Determine the [x, y] coordinate at the center of the cell enclosing the given text.  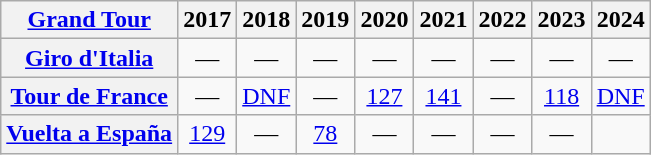
118 [562, 96]
78 [326, 134]
2024 [620, 20]
Giro d'Italia [90, 58]
2017 [208, 20]
141 [444, 96]
Tour de France [90, 96]
Grand Tour [90, 20]
2020 [384, 20]
127 [384, 96]
2022 [502, 20]
2023 [562, 20]
129 [208, 134]
2018 [266, 20]
2019 [326, 20]
Vuelta a España [90, 134]
2021 [444, 20]
